Identify which cell holds the provided text, then report its (x, y) central coordinate. 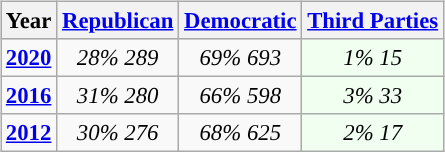
Democratic (240, 21)
30% 276 (118, 133)
1% 15 (373, 58)
2016 (29, 96)
28% 289 (118, 58)
69% 693 (240, 58)
3% 33 (373, 96)
2% 17 (373, 133)
2020 (29, 58)
Third Parties (373, 21)
2012 (29, 133)
Republican (118, 21)
Year (29, 21)
66% 598 (240, 96)
31% 280 (118, 96)
68% 625 (240, 133)
